Output the [X, Y] coordinate of the center of the cell containing the given text.  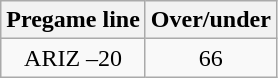
66 [210, 58]
Pregame line [74, 20]
Over/under [210, 20]
ARIZ –20 [74, 58]
